Determine the [X, Y] coordinate at the center of the cell enclosing the given text.  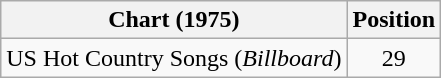
Chart (1975) [174, 20]
Position [394, 20]
US Hot Country Songs (Billboard) [174, 58]
29 [394, 58]
